Scan for the cell matching the given text and deliver its [x, y] coordinate at center. 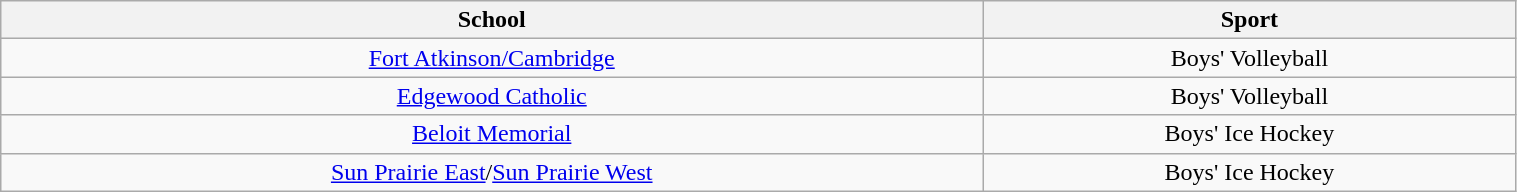
School [492, 20]
Sun Prairie East/Sun Prairie West [492, 172]
Edgewood Catholic [492, 96]
Sport [1250, 20]
Beloit Memorial [492, 134]
Fort Atkinson/Cambridge [492, 58]
